Scan for the cell matching the given text and deliver its (X, Y) coordinate at center. 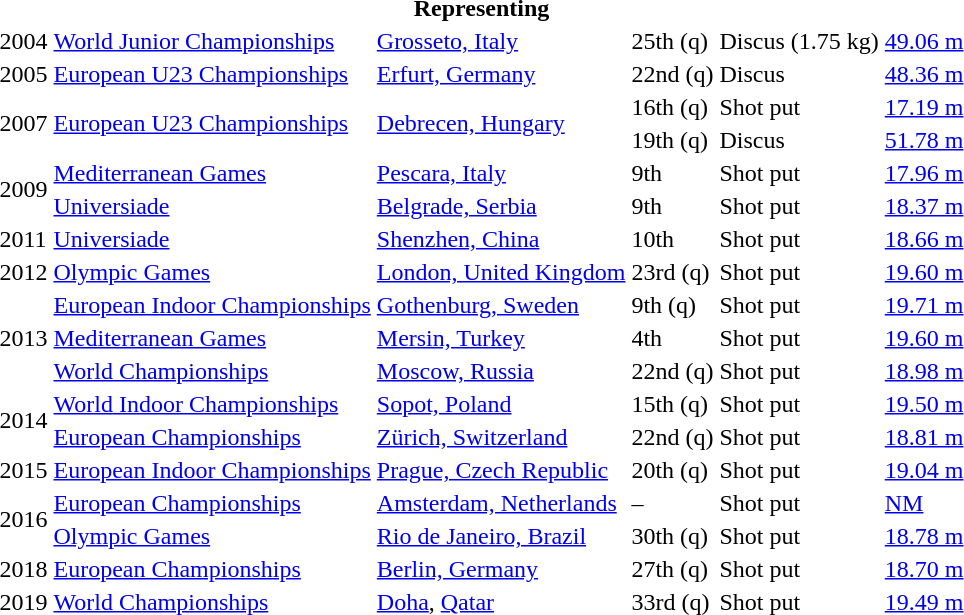
Belgrade, Serbia (501, 206)
Grosseto, Italy (501, 41)
Zürich, Switzerland (501, 437)
Pescara, Italy (501, 173)
4th (672, 338)
Rio de Janeiro, Brazil (501, 536)
World Junior Championships (212, 41)
10th (672, 239)
Shenzhen, China (501, 239)
23rd (q) (672, 272)
Berlin, Germany (501, 569)
16th (q) (672, 107)
World Indoor Championships (212, 404)
Mersin, Turkey (501, 338)
9th (q) (672, 305)
27th (q) (672, 569)
Prague, Czech Republic (501, 470)
Moscow, Russia (501, 371)
Erfurt, Germany (501, 74)
World Championships (212, 371)
19th (q) (672, 140)
25th (q) (672, 41)
15th (q) (672, 404)
Amsterdam, Netherlands (501, 503)
London, United Kingdom (501, 272)
Gothenburg, Sweden (501, 305)
30th (q) (672, 536)
Debrecen, Hungary (501, 124)
– (672, 503)
Sopot, Poland (501, 404)
20th (q) (672, 470)
Discus (1.75 kg) (799, 41)
